Search for the cell housing the specified text and yield its (x, y) center coordinate. 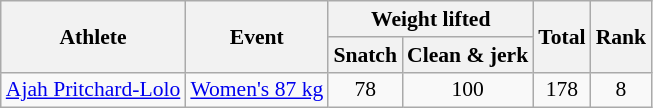
Ajah Pritchard-Lolo (94, 90)
178 (562, 90)
Women's 87 kg (256, 90)
Total (562, 36)
Clean & jerk (468, 55)
Rank (622, 36)
78 (365, 90)
Weight lifted (430, 19)
100 (468, 90)
Athlete (94, 36)
8 (622, 90)
Snatch (365, 55)
Event (256, 36)
